Return the (X, Y) coordinate for the center point of the cell that contains the specified text.  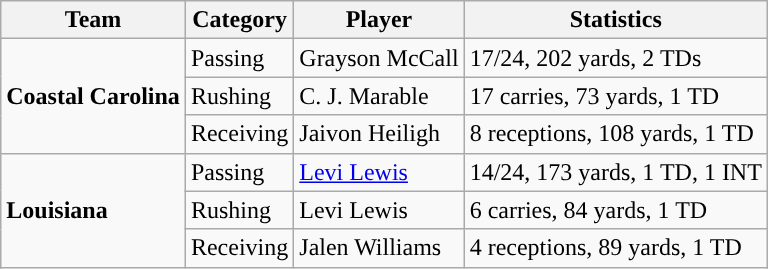
Louisiana (94, 210)
Grayson McCall (379, 58)
Coastal Carolina (94, 96)
Jalen Williams (379, 248)
C. J. Marable (379, 96)
6 carries, 84 yards, 1 TD (616, 210)
Team (94, 20)
17 carries, 73 yards, 1 TD (616, 96)
4 receptions, 89 yards, 1 TD (616, 248)
Jaivon Heiligh (379, 134)
14/24, 173 yards, 1 TD, 1 INT (616, 172)
Player (379, 20)
Statistics (616, 20)
Category (239, 20)
8 receptions, 108 yards, 1 TD (616, 134)
17/24, 202 yards, 2 TDs (616, 58)
